Identify which cell holds the provided text, then report its [X, Y] central coordinate. 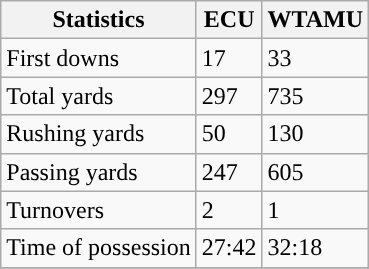
605 [316, 172]
Rushing yards [99, 134]
247 [229, 172]
Total yards [99, 96]
Time of possession [99, 248]
33 [316, 58]
WTAMU [316, 20]
130 [316, 134]
Passing yards [99, 172]
First downs [99, 58]
Turnovers [99, 210]
1 [316, 210]
Statistics [99, 20]
2 [229, 210]
50 [229, 134]
32:18 [316, 248]
ECU [229, 20]
297 [229, 96]
735 [316, 96]
27:42 [229, 248]
17 [229, 58]
